Scan for the cell matching the given text and deliver its (X, Y) coordinate at center. 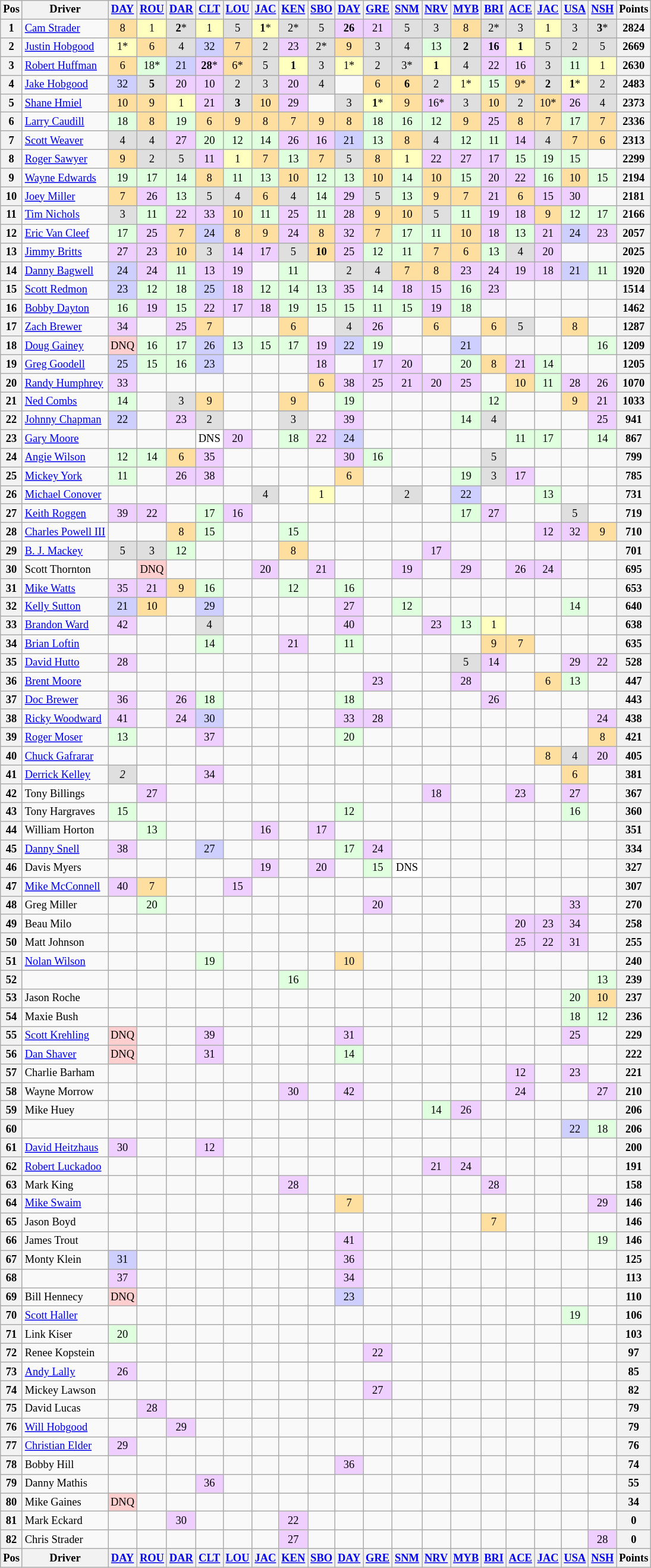
Gary Moore (65, 439)
Mike Huey (65, 1110)
438 (634, 719)
Scott Weaver (65, 140)
236 (634, 1017)
David Heitzhaus (65, 1148)
Danny Snell (65, 849)
Doug Gainey (65, 346)
58 (12, 1092)
Link Kiser (65, 1335)
Danny Bagwell (65, 271)
67 (12, 1260)
77 (12, 1447)
Ricky Woodward (65, 719)
10* (548, 104)
60 (12, 1129)
191 (634, 1166)
Randy Humphrey (65, 383)
Larry Caudill (65, 121)
52 (12, 980)
Tim Nichols (65, 215)
David Lucas (65, 1409)
2025 (634, 252)
Matt Johnson (65, 942)
270 (634, 905)
2630 (634, 65)
334 (634, 849)
210 (634, 1092)
Jake Hobgood (65, 84)
Scott Haller (65, 1316)
367 (634, 794)
695 (634, 570)
85 (634, 1372)
81 (12, 1520)
Michael Conover (65, 495)
2194 (634, 177)
97 (634, 1353)
640 (634, 607)
Mickey Lawson (65, 1391)
80 (12, 1503)
Jason Roche (65, 998)
2181 (634, 196)
360 (634, 813)
Roger Moser (65, 738)
528 (634, 663)
2669 (634, 48)
Dan Shaver (65, 1054)
Cam Strader (65, 29)
Beau Milo (65, 924)
731 (634, 495)
51 (12, 961)
Danny Mathis (65, 1484)
Brian Loftin (65, 644)
222 (634, 1054)
Bobby Dayton (65, 308)
2299 (634, 159)
Mark King (65, 1185)
46 (12, 868)
Wayne Morrow (65, 1092)
Jimmy Britts (65, 252)
2824 (634, 29)
1287 (634, 327)
61 (12, 1148)
113 (634, 1279)
Justin Hobgood (65, 48)
57 (12, 1073)
Eric Van Cleef (65, 233)
799 (634, 458)
28* (209, 65)
47 (12, 886)
1205 (634, 364)
Brent Moore (65, 682)
327 (634, 868)
240 (634, 961)
Keith Roggen (65, 514)
Chuck Gafrarar (65, 755)
Kelly Sutton (65, 607)
Monty Klein (65, 1260)
44 (12, 830)
638 (634, 626)
Robert Huffman (65, 65)
Bill Hennecy (65, 1297)
Tony Billings (65, 794)
53 (12, 998)
2336 (634, 121)
Ned Combs (65, 402)
Mickey York (65, 476)
48 (12, 905)
50 (12, 942)
64 (12, 1204)
70 (12, 1316)
239 (634, 980)
73 (12, 1372)
Doc Brewer (65, 700)
Charlie Barham (65, 1073)
71 (12, 1335)
66 (12, 1241)
255 (634, 942)
Bobby Hill (65, 1464)
59 (12, 1110)
2313 (634, 140)
Greg Miller (65, 905)
72 (12, 1353)
James Trout (65, 1241)
54 (12, 1017)
63 (12, 1185)
45 (12, 849)
Greg Goodell (65, 364)
Davis Myers (65, 868)
1920 (634, 271)
Scott Thornton (65, 570)
Wayne Edwards (65, 177)
Chris Strader (65, 1539)
701 (634, 551)
69 (12, 1297)
Renee Kopstein (65, 1353)
Maxie Bush (65, 1017)
447 (634, 682)
9* (520, 84)
867 (634, 439)
49 (12, 924)
2166 (634, 215)
421 (634, 738)
Johnny Chapman (65, 420)
Zach Brewer (65, 327)
1462 (634, 308)
David Hutto (65, 663)
1209 (634, 346)
16* (436, 104)
103 (634, 1335)
62 (12, 1166)
Angie Wilson (65, 458)
78 (12, 1464)
158 (634, 1185)
Mark Eckard (65, 1520)
941 (634, 420)
Scott Redmon (65, 289)
710 (634, 532)
B. J. Mackey (65, 551)
Scott Krehling (65, 1036)
18* (152, 65)
Joey Miller (65, 196)
351 (634, 830)
2373 (634, 104)
Tony Hargraves (65, 813)
Will Hobgood (65, 1428)
Mike Watts (65, 588)
56 (12, 1054)
258 (634, 924)
1070 (634, 383)
Jason Boyd (65, 1222)
William Horton (65, 830)
43 (12, 813)
635 (634, 644)
2483 (634, 84)
125 (634, 1260)
6* (238, 65)
1514 (634, 289)
75 (12, 1409)
381 (634, 774)
Roger Sawyer (65, 159)
Mike McConnell (65, 886)
Brandon Ward (65, 626)
785 (634, 476)
221 (634, 1073)
68 (12, 1279)
Derrick Kelley (65, 774)
106 (634, 1316)
307 (634, 886)
443 (634, 700)
2057 (634, 233)
1033 (634, 402)
65 (12, 1222)
405 (634, 755)
Shane Hmiel (65, 104)
Robert Luckadoo (65, 1166)
Charles Powell III (65, 532)
Mike Swaim (65, 1204)
719 (634, 514)
229 (634, 1036)
653 (634, 588)
Mike Gaines (65, 1503)
200 (634, 1148)
Christian Elder (65, 1447)
Andy Lally (65, 1372)
110 (634, 1297)
237 (634, 998)
Nolan Wilson (65, 961)
